Find where the given text appears and provide that cell's center as [x, y] coordinate. 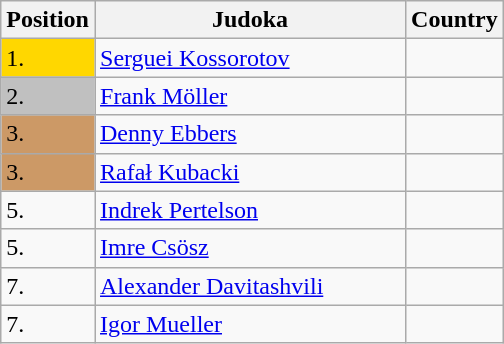
Igor Mueller [250, 324]
Alexander Davitashvili [250, 286]
Judoka [250, 20]
1. [48, 58]
Indrek Pertelson [250, 210]
Country [455, 20]
Frank Möller [250, 96]
Position [48, 20]
Denny Ebbers [250, 134]
Imre Csösz [250, 248]
Rafał Kubacki [250, 172]
2. [48, 96]
Serguei Kossorotov [250, 58]
